Pinpoint the cell where the given text exists, returning its [X, Y] midpoint coordinate. 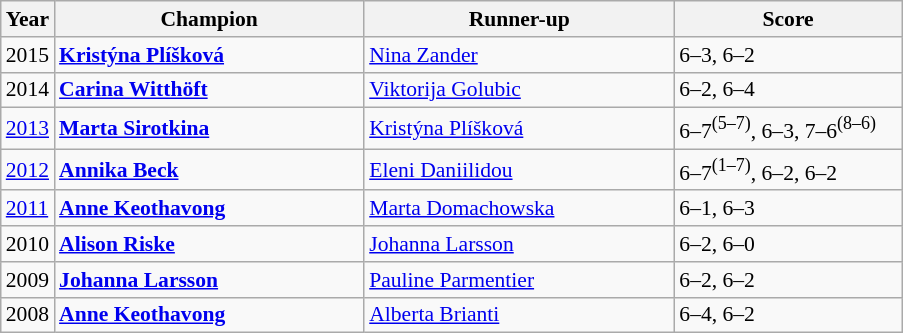
Alison Riske [209, 244]
Runner-up [519, 19]
Score [788, 19]
Champion [209, 19]
Marta Sirotkina [209, 128]
6–2, 6–4 [788, 90]
Viktorija Golubic [519, 90]
Anne Keothavong [209, 209]
Year [28, 19]
Nina Zander [519, 55]
Annika Beck [209, 170]
6–2, 6–0 [788, 244]
2013 [28, 128]
2011 [28, 209]
2010 [28, 244]
Pauline Parmentier [519, 280]
6–3, 6–2 [788, 55]
6–7(5–7), 6–3, 7–6(8–6) [788, 128]
Carina Witthöft [209, 90]
6–7(1–7), 6–2, 6–2 [788, 170]
2014 [28, 90]
Marta Domachowska [519, 209]
Eleni Daniilidou [519, 170]
6–1, 6–3 [788, 209]
2009 [28, 280]
2012 [28, 170]
2015 [28, 55]
6–2, 6–2 [788, 280]
